Provide the (X, Y) coordinate of the cell's center where the given text is located.  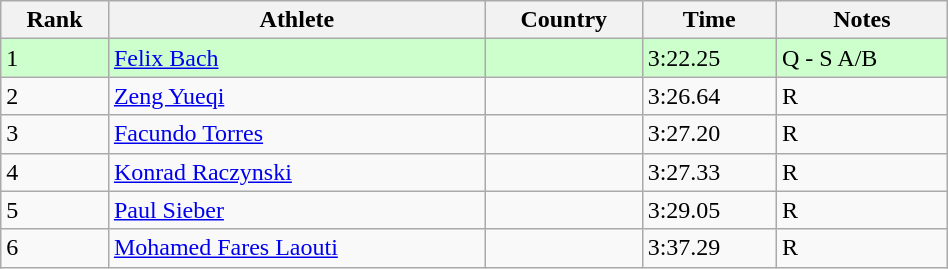
Q - S A/B (862, 58)
5 (55, 210)
6 (55, 248)
3:37.29 (709, 248)
Athlete (296, 20)
Country (564, 20)
Rank (55, 20)
Felix Bach (296, 58)
3 (55, 134)
Zeng Yueqi (296, 96)
4 (55, 172)
Time (709, 20)
3:22.25 (709, 58)
Mohamed Fares Laouti (296, 248)
2 (55, 96)
Konrad Raczynski (296, 172)
Facundo Torres (296, 134)
Paul Sieber (296, 210)
Notes (862, 20)
3:27.33 (709, 172)
1 (55, 58)
3:26.64 (709, 96)
3:27.20 (709, 134)
3:29.05 (709, 210)
